For the text-containing cell, return its midpoint in [X, Y] coordinate format. 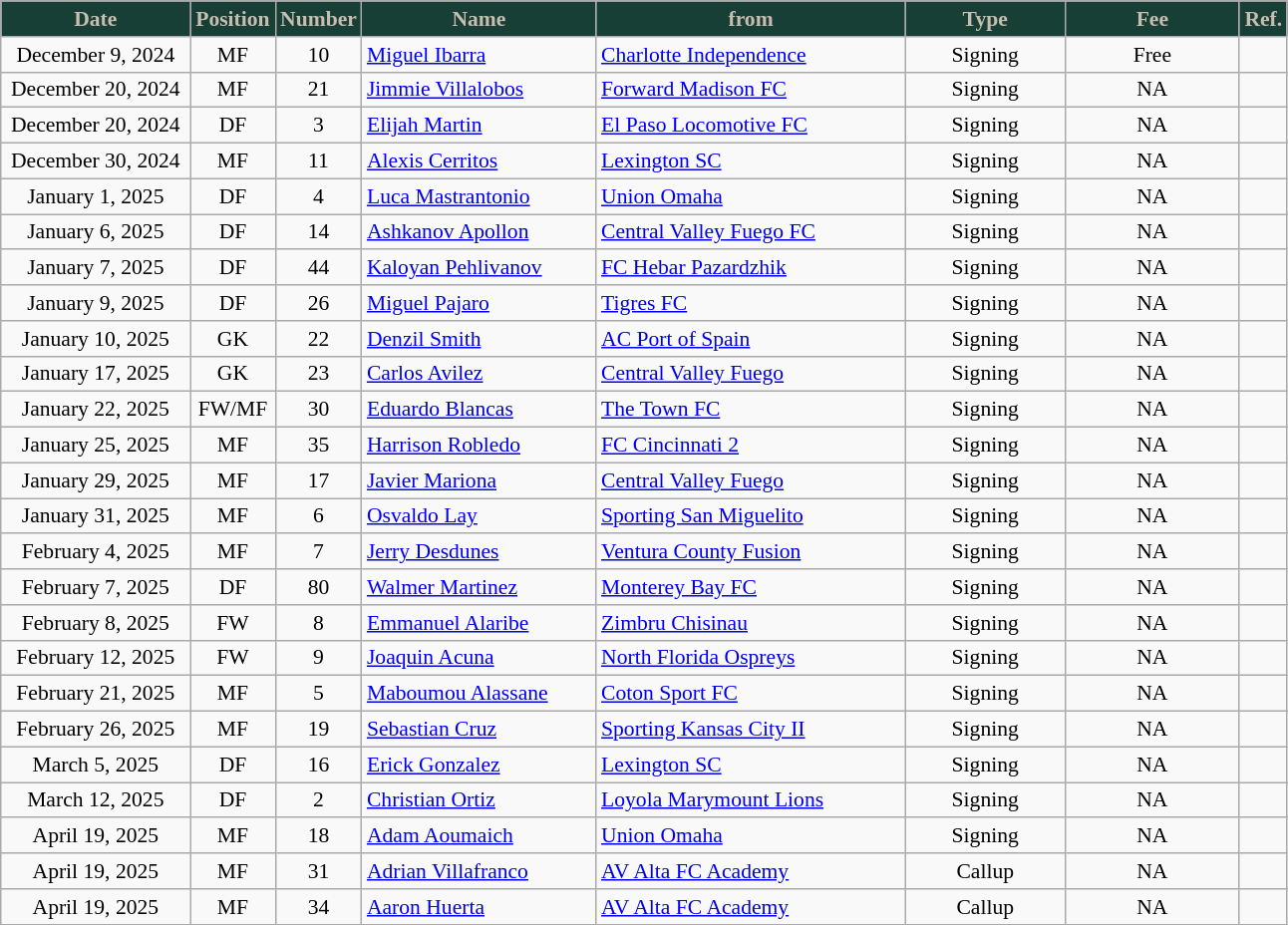
January 17, 2025 [96, 374]
Date [96, 19]
Miguel Pajaro [479, 303]
Elijah Martin [479, 126]
February 7, 2025 [96, 587]
Aaron Huerta [479, 907]
Walmer Martinez [479, 587]
February 12, 2025 [96, 658]
11 [319, 161]
Zimbru Chisinau [751, 623]
Number [319, 19]
35 [319, 446]
Ashkanov Apollon [479, 232]
January 6, 2025 [96, 232]
Alexis Cerritos [479, 161]
January 10, 2025 [96, 339]
Sporting San Miguelito [751, 516]
from [751, 19]
7 [319, 552]
The Town FC [751, 410]
18 [319, 836]
January 31, 2025 [96, 516]
Charlotte Independence [751, 55]
February 26, 2025 [96, 730]
34 [319, 907]
31 [319, 871]
Fee [1152, 19]
6 [319, 516]
10 [319, 55]
4 [319, 196]
Loyola Marymount Lions [751, 800]
Luca Mastrantonio [479, 196]
Tigres FC [751, 303]
16 [319, 765]
19 [319, 730]
Joaquin Acuna [479, 658]
Forward Madison FC [751, 90]
26 [319, 303]
80 [319, 587]
March 12, 2025 [96, 800]
8 [319, 623]
Harrison Robledo [479, 446]
Free [1152, 55]
March 5, 2025 [96, 765]
Central Valley Fuego FC [751, 232]
14 [319, 232]
Jimmie Villalobos [479, 90]
Ventura County Fusion [751, 552]
January 22, 2025 [96, 410]
Adam Aoumaich [479, 836]
January 9, 2025 [96, 303]
FW/MF [233, 410]
5 [319, 694]
January 7, 2025 [96, 268]
El Paso Locomotive FC [751, 126]
Name [479, 19]
FC Hebar Pazardzhik [751, 268]
Miguel Ibarra [479, 55]
22 [319, 339]
February 4, 2025 [96, 552]
9 [319, 658]
Adrian Villafranco [479, 871]
Sebastian Cruz [479, 730]
Denzil Smith [479, 339]
Ref. [1263, 19]
North Florida Ospreys [751, 658]
January 1, 2025 [96, 196]
Jerry Desdunes [479, 552]
FC Cincinnati 2 [751, 446]
Maboumou Alassane [479, 694]
Christian Ortiz [479, 800]
Monterey Bay FC [751, 587]
3 [319, 126]
January 29, 2025 [96, 480]
Javier Mariona [479, 480]
Sporting Kansas City II [751, 730]
Osvaldo Lay [479, 516]
44 [319, 268]
Emmanuel Alaribe [479, 623]
Coton Sport FC [751, 694]
Carlos Avilez [479, 374]
Type [985, 19]
17 [319, 480]
Erick Gonzalez [479, 765]
Eduardo Blancas [479, 410]
February 21, 2025 [96, 694]
2 [319, 800]
30 [319, 410]
February 8, 2025 [96, 623]
23 [319, 374]
December 30, 2024 [96, 161]
AC Port of Spain [751, 339]
Kaloyan Pehlivanov [479, 268]
Position [233, 19]
21 [319, 90]
January 25, 2025 [96, 446]
December 9, 2024 [96, 55]
